Search for the cell housing the specified text and yield its [x, y] center coordinate. 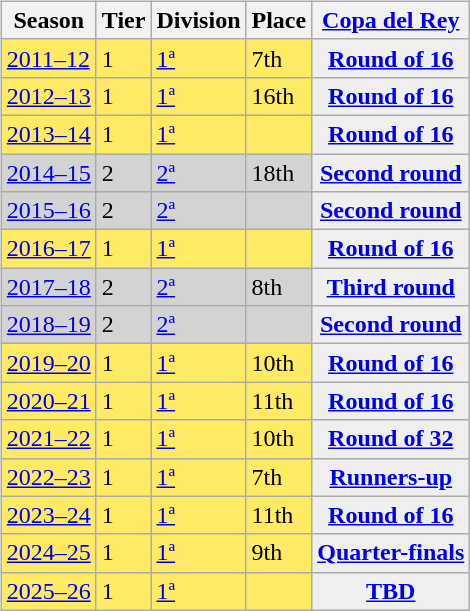
Quarter-finals [391, 553]
Division [198, 20]
Copa del Rey [391, 20]
Third round [391, 287]
Runners-up [391, 477]
2019–20 [48, 363]
Place [279, 20]
2022–23 [48, 477]
2018–19 [48, 325]
2016–17 [48, 249]
Round of 32 [391, 439]
TBD [391, 591]
18th [279, 173]
Season [48, 20]
2015–16 [48, 211]
2020–21 [48, 401]
9th [279, 553]
8th [279, 287]
Tier [124, 20]
2025–26 [48, 591]
2017–18 [48, 287]
2024–25 [48, 553]
2013–14 [48, 134]
2023–24 [48, 515]
16th [279, 96]
2011–12 [48, 58]
2012–13 [48, 96]
2021–22 [48, 439]
2014–15 [48, 173]
